Return [x, y] of the center of cell containing provided text 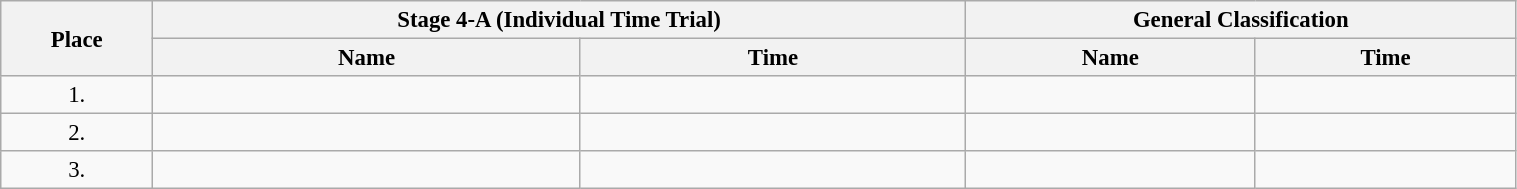
Stage 4-A (Individual Time Trial) [560, 20]
General Classification [1242, 20]
2. [77, 133]
1. [77, 95]
3. [77, 170]
Place [77, 38]
